Determine the (x, y) coordinate at the center of the cell enclosing the given text.  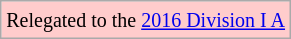
Relegated to the 2016 Division I A (146, 20)
